Locate the cell with the specified text and output its (x, y) center coordinate. 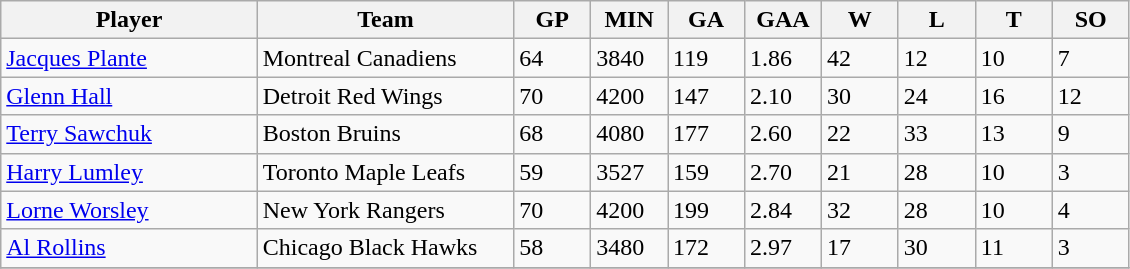
New York Rangers (385, 210)
GAA (782, 20)
172 (706, 248)
2.97 (782, 248)
13 (1014, 134)
Terry Sawchuk (129, 134)
2.84 (782, 210)
21 (860, 172)
3527 (630, 172)
2.70 (782, 172)
T (1014, 20)
SO (1090, 20)
Team (385, 20)
Lorne Worsley (129, 210)
4 (1090, 210)
Player (129, 20)
22 (860, 134)
32 (860, 210)
17 (860, 248)
24 (936, 96)
199 (706, 210)
GP (552, 20)
Harry Lumley (129, 172)
58 (552, 248)
59 (552, 172)
2.10 (782, 96)
11 (1014, 248)
Glenn Hall (129, 96)
1.86 (782, 58)
33 (936, 134)
64 (552, 58)
4080 (630, 134)
68 (552, 134)
42 (860, 58)
Jacques Plante (129, 58)
Montreal Canadiens (385, 58)
L (936, 20)
2.60 (782, 134)
177 (706, 134)
9 (1090, 134)
159 (706, 172)
147 (706, 96)
3480 (630, 248)
Toronto Maple Leafs (385, 172)
119 (706, 58)
W (860, 20)
MIN (630, 20)
3840 (630, 58)
Boston Bruins (385, 134)
Chicago Black Hawks (385, 248)
Al Rollins (129, 248)
7 (1090, 58)
16 (1014, 96)
GA (706, 20)
Detroit Red Wings (385, 96)
